Return the [x, y] coordinate for the center point of the cell that contains the specified text.  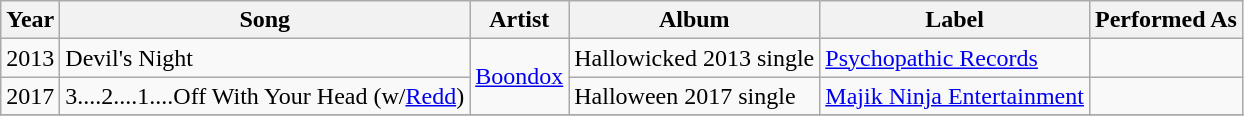
Psychopathic Records [955, 58]
Hallowicked 2013 single [694, 58]
Year [30, 20]
Song [265, 20]
3....2....1....Off With Your Head (w/Redd) [265, 96]
Halloween 2017 single [694, 96]
Label [955, 20]
Devil's Night [265, 58]
2013 [30, 58]
2017 [30, 96]
Boondox [520, 77]
Artist [520, 20]
Performed As [1166, 20]
Majik Ninja Entertainment [955, 96]
Album [694, 20]
